For the text-containing cell, return its midpoint in [X, Y] coordinate format. 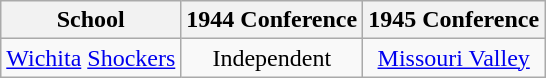
1945 Conference [454, 20]
1944 Conference [272, 20]
Independent [272, 58]
Missouri Valley [454, 58]
School [91, 20]
Wichita Shockers [91, 58]
